Search for the cell housing the specified text and yield its (x, y) center coordinate. 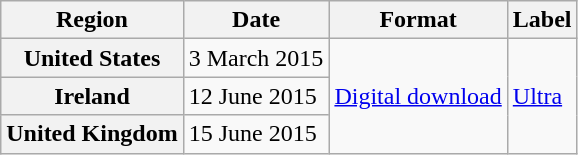
3 March 2015 (256, 58)
Digital download (418, 96)
Date (256, 20)
15 June 2015 (256, 134)
Region (92, 20)
12 June 2015 (256, 96)
Ultra (542, 96)
Format (418, 20)
United Kingdom (92, 134)
Ireland (92, 96)
Label (542, 20)
United States (92, 58)
